Detect which cell encompasses the target text, then output its [x, y] center coordinate. 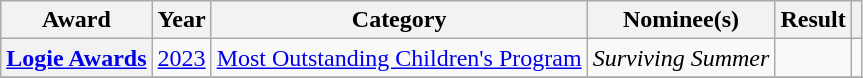
Category [399, 20]
Result [813, 20]
Year [182, 20]
Nominee(s) [681, 20]
Award [76, 20]
2023 [182, 58]
Most Outstanding Children's Program [399, 58]
Logie Awards [76, 58]
Surviving Summer [681, 58]
